Pinpoint the cell where the given text exists, returning its [x, y] midpoint coordinate. 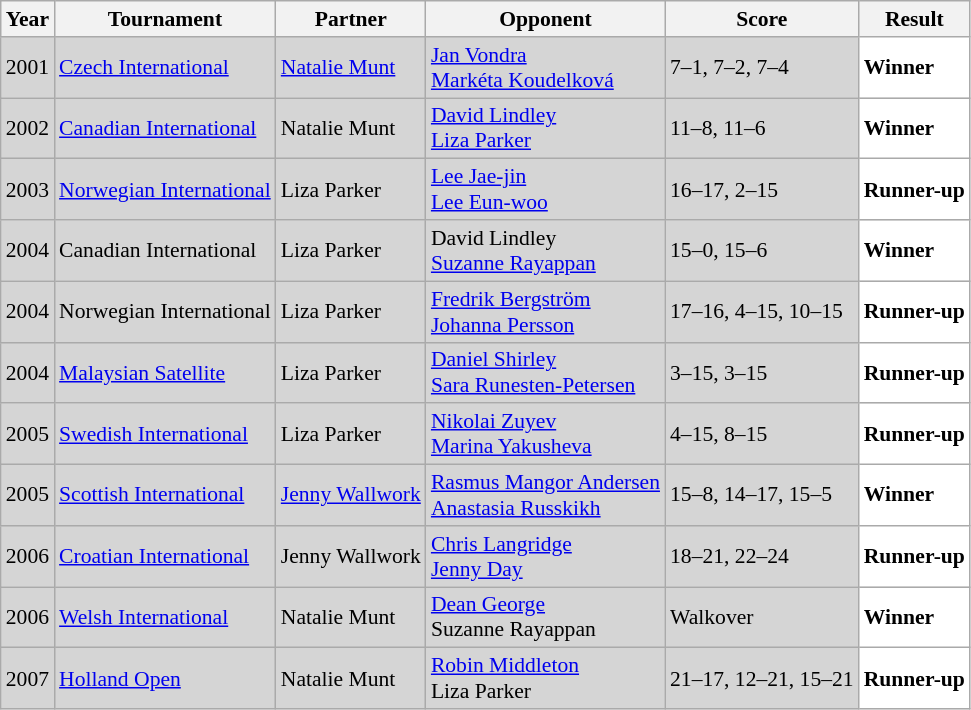
15–8, 14–17, 15–5 [762, 496]
Dean George Suzanne Rayappan [546, 618]
Swedish International [165, 434]
17–16, 4–15, 10–15 [762, 312]
7–1, 7–2, 7–4 [762, 68]
Fredrik Bergström Johanna Persson [546, 312]
16–17, 2–15 [762, 190]
Welsh International [165, 618]
David Lindley Suzanne Rayappan [546, 250]
Tournament [165, 19]
Opponent [546, 19]
Croatian International [165, 556]
Malaysian Satellite [165, 372]
21–17, 12–21, 15–21 [762, 678]
David Lindley Liza Parker [546, 128]
Holland Open [165, 678]
Scottish International [165, 496]
Result [914, 19]
Partner [351, 19]
Czech International [165, 68]
2002 [28, 128]
2007 [28, 678]
Lee Jae-jin Lee Eun-woo [546, 190]
4–15, 8–15 [762, 434]
Chris Langridge Jenny Day [546, 556]
Jan Vondra Markéta Koudelková [546, 68]
2003 [28, 190]
Score [762, 19]
18–21, 22–24 [762, 556]
Robin Middleton Liza Parker [546, 678]
11–8, 11–6 [762, 128]
Nikolai Zuyev Marina Yakusheva [546, 434]
Rasmus Mangor Andersen Anastasia Russkikh [546, 496]
3–15, 3–15 [762, 372]
15–0, 15–6 [762, 250]
Daniel Shirley Sara Runesten-Petersen [546, 372]
Year [28, 19]
Walkover [762, 618]
2001 [28, 68]
